Search for the cell housing the specified text and yield its (X, Y) center coordinate. 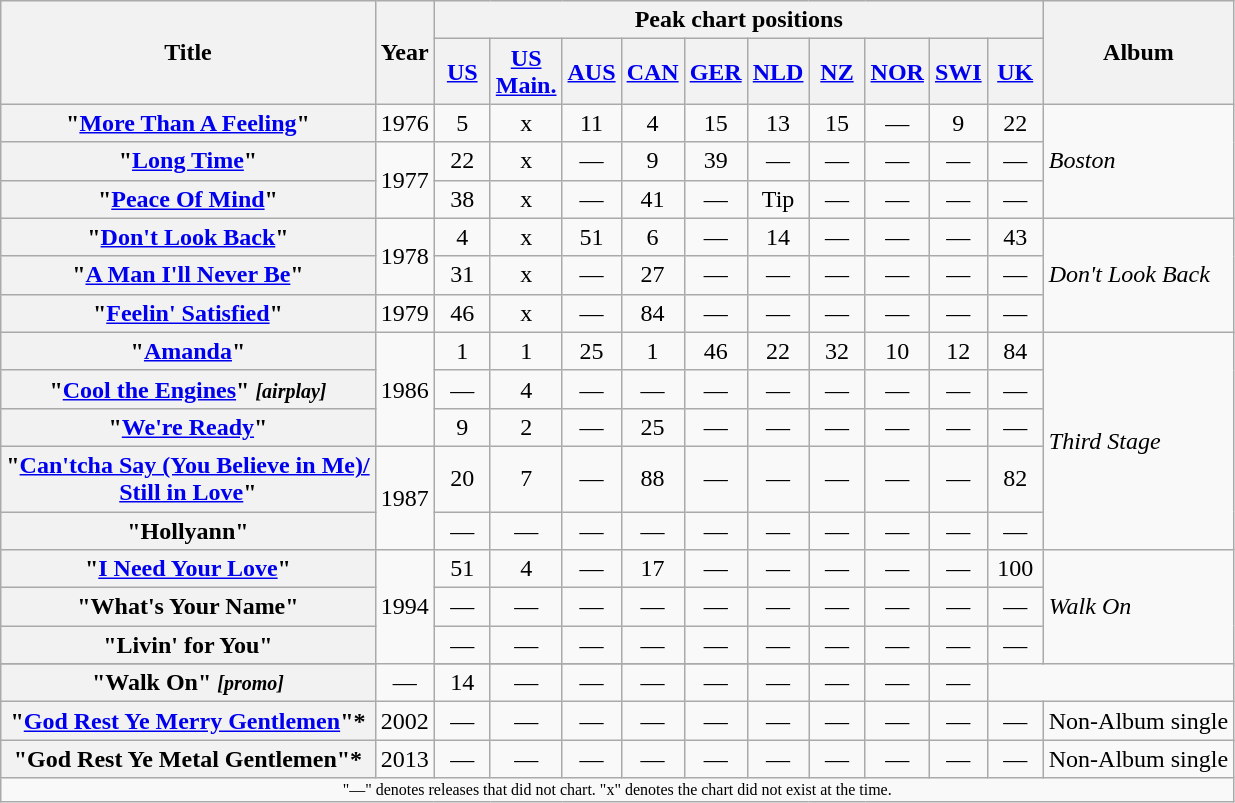
"Livin' for You" (188, 645)
1986 (404, 389)
NLD (778, 72)
Third Stage (1138, 440)
"God Rest Ye Merry Gentlemen"* (188, 721)
100 (1015, 569)
Don't Look Back (1138, 275)
UK (1015, 72)
"Don't Look Back" (188, 237)
1976 (404, 123)
2 (526, 427)
20 (462, 478)
NOR (897, 72)
7 (526, 478)
"Long Time" (188, 161)
US Main. (526, 72)
NZ (837, 72)
"Cool the Engines" [airplay] (188, 389)
Album (1138, 52)
6 (652, 237)
41 (652, 199)
11 (592, 123)
2013 (404, 759)
43 (1015, 237)
13 (778, 123)
US (462, 72)
Walk On (1138, 607)
88 (652, 478)
38 (462, 199)
Boston (1138, 161)
5 (462, 123)
27 (652, 275)
1994 (404, 607)
"What's Your Name" (188, 607)
32 (837, 351)
31 (462, 275)
Peak chart positions (738, 20)
1979 (404, 313)
GER (716, 72)
"More Than A Feeling" (188, 123)
Tip (778, 199)
Year (404, 52)
"Hollyann" (188, 531)
CAN (652, 72)
SWI (958, 72)
17 (652, 569)
2002 (404, 721)
39 (716, 161)
"Amanda" (188, 351)
"Feelin' Satisfied" (188, 313)
1977 (404, 180)
"Can'tcha Say (You Believe in Me)/Still in Love" (188, 478)
10 (897, 351)
1978 (404, 256)
82 (1015, 478)
"Walk On" [promo] (188, 683)
AUS (592, 72)
"—" denotes releases that did not chart. "x" denotes the chart did not exist at the time. (618, 790)
Title (188, 52)
12 (958, 351)
"Peace Of Mind" (188, 199)
1987 (404, 498)
"God Rest Ye Metal Gentlemen"* (188, 759)
"I Need Your Love" (188, 569)
"A Man I'll Never Be" (188, 275)
"We're Ready" (188, 427)
